Return (X, Y) of the center of cell containing provided text 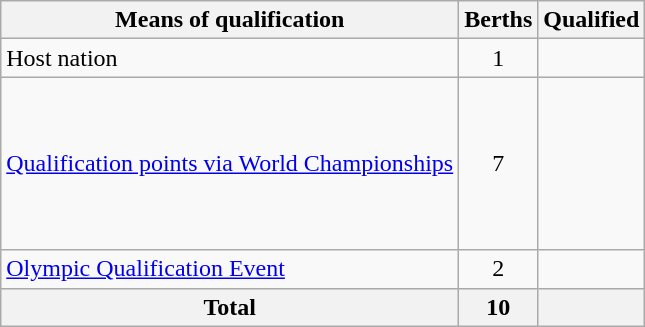
Host nation (230, 58)
Berths (498, 20)
Total (230, 307)
10 (498, 307)
Means of qualification (230, 20)
2 (498, 269)
Olympic Qualification Event (230, 269)
Qualification points via World Championships (230, 164)
7 (498, 164)
Qualified (592, 20)
1 (498, 58)
